Pinpoint the cell where the given text exists, returning its (x, y) midpoint coordinate. 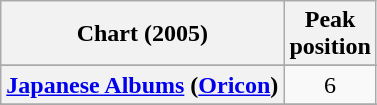
Japanese Albums (Oricon) (142, 85)
Peakposition (330, 34)
Chart (2005) (142, 34)
6 (330, 85)
